Find where the given text appears and provide that cell's center as (x, y) coordinate. 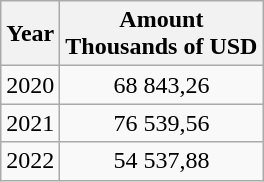
2020 (30, 85)
Year (30, 34)
76 539,56 (162, 123)
68 843,26 (162, 85)
AmountThousands of USD (162, 34)
2021 (30, 123)
2022 (30, 161)
54 537,88 (162, 161)
